Output the (X, Y) coordinate of the center of the cell containing the given text.  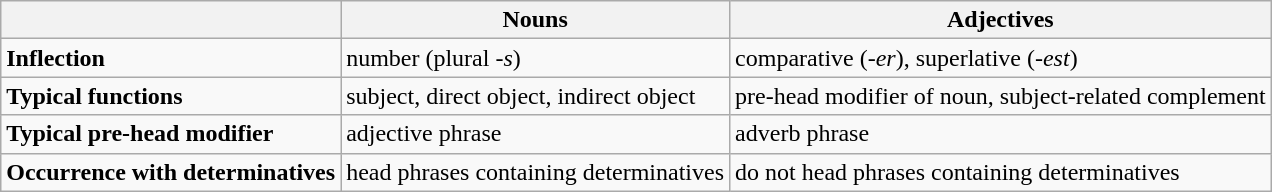
Typical functions (171, 96)
Nouns (536, 20)
do not head phrases containing determinatives (1001, 172)
Inflection (171, 58)
Adjectives (1001, 20)
subject, direct object, indirect object (536, 96)
pre-head modifier of noun, subject-related complement (1001, 96)
head phrases containing determinatives (536, 172)
adjective phrase (536, 134)
Typical pre-head modifier (171, 134)
Occurrence with determinatives (171, 172)
comparative (-er), superlative (-est) (1001, 58)
number (plural -s) (536, 58)
adverb phrase (1001, 134)
